Identify which cell holds the provided text, then report its [X, Y] central coordinate. 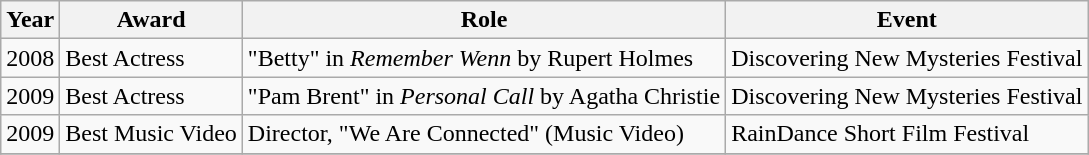
"Pam Brent" in Personal Call by Agatha Christie [484, 96]
Role [484, 20]
Award [152, 20]
Year [30, 20]
Event [907, 20]
2008 [30, 58]
RainDance Short Film Festival [907, 134]
"Betty" in Remember Wenn by Rupert Holmes [484, 58]
Best Music Video [152, 134]
Director, "We Are Connected" (Music Video) [484, 134]
